Output the [x, y] coordinate of the center of the cell containing the given text.  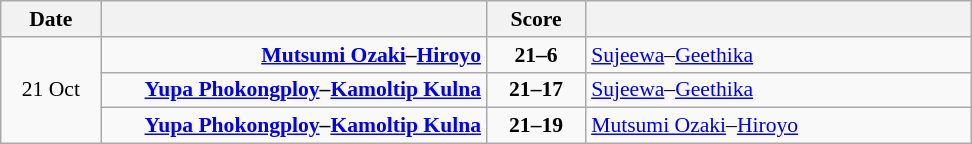
Score [536, 19]
21 Oct [51, 90]
21–19 [536, 126]
21–17 [536, 90]
Date [51, 19]
21–6 [536, 55]
